Capture the cell that displays the provided text and extract its [X, Y] central coordinate. 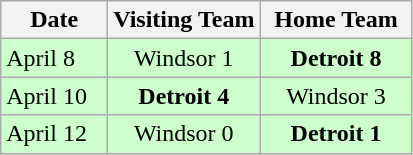
Windsor 1 [184, 58]
April 10 [54, 96]
Detroit 8 [336, 58]
April 12 [54, 134]
Detroit 1 [336, 134]
Visiting Team [184, 20]
Windsor 0 [184, 134]
April 8 [54, 58]
Windsor 3 [336, 96]
Date [54, 20]
Detroit 4 [184, 96]
Home Team [336, 20]
